Search for the cell housing the specified text and yield its (x, y) center coordinate. 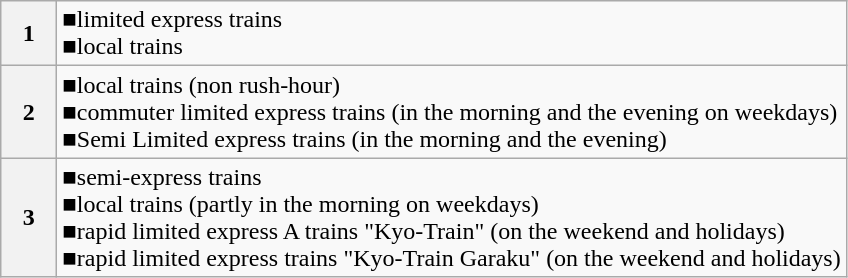
3 (29, 218)
1 (29, 34)
2 (29, 112)
■limited express trains■local trains (452, 34)
